Provide the (X, Y) coordinate of the cell's center where the given text is located.  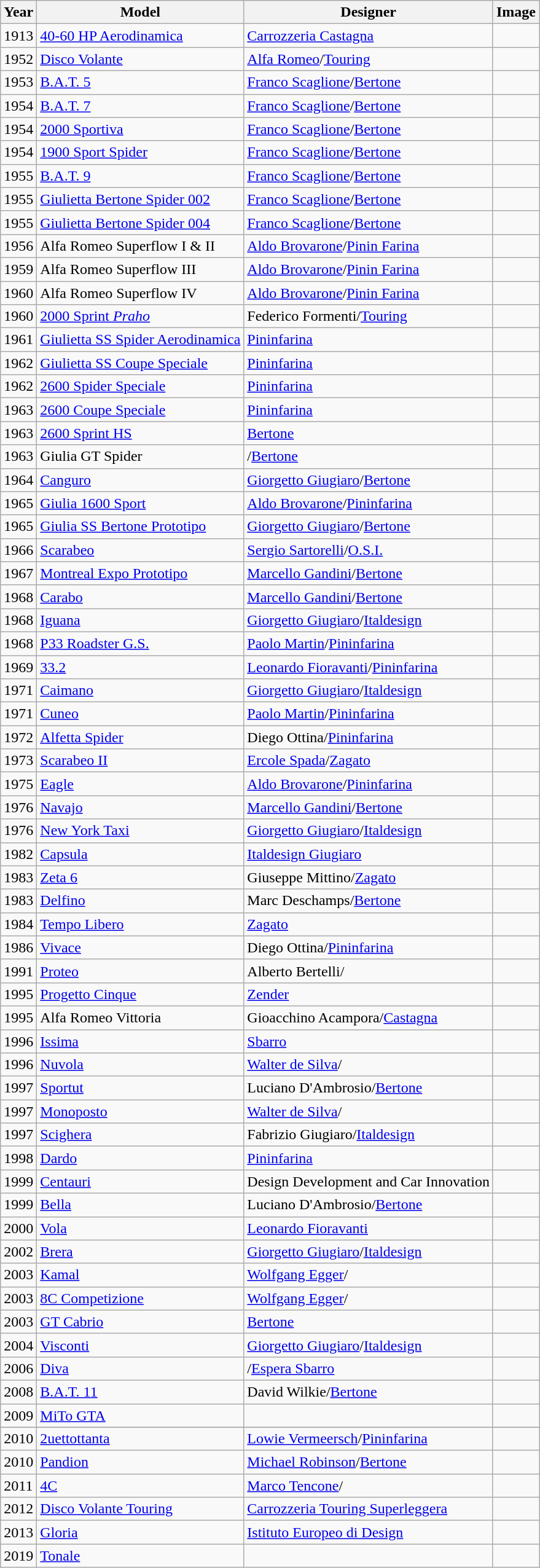
GT Cabrio (140, 1322)
33.2 (140, 667)
Sbarro (369, 1041)
2uettottanta (140, 1439)
Giulietta SS Spider Aerodinamica (140, 340)
1966 (18, 550)
Giulia SS Bertone Prototipo (140, 527)
2013 (18, 1532)
1961 (18, 340)
Carabo (140, 597)
Eagle (140, 784)
MiTo GTA (140, 1415)
1969 (18, 667)
Scarabeo II (140, 761)
Visconti (140, 1345)
Caimano (140, 691)
Canguro (140, 480)
1991 (18, 971)
Istituto Europeo di Design (369, 1532)
Disco Volante (140, 59)
1967 (18, 573)
Progetto Cinque (140, 994)
Carrozzeria Castagna (369, 36)
Tonale (140, 1556)
Monoposto (140, 1111)
1998 (18, 1158)
Cuneo (140, 714)
Michael Robinson/Bertone (369, 1462)
1975 (18, 784)
/Espera Sbarro (369, 1368)
1913 (18, 36)
Carrozzeria Touring Superleggera (369, 1509)
2600 Spider Speciale (140, 386)
2000 Sprint Praho (140, 316)
Alfa Romeo Vittoria (140, 1017)
Image (516, 12)
Italdesign Giugiaro (369, 854)
1953 (18, 82)
Scighera (140, 1135)
Gloria (140, 1532)
2006 (18, 1368)
Montreal Expo Prototipo (140, 573)
Disco Volante Touring (140, 1509)
Federico Formenti/Touring (369, 316)
Giulietta Bertone Spider 002 (140, 199)
Zeta 6 (140, 877)
Alfa Romeo Superflow IV (140, 293)
1900 Sport Spider (140, 152)
Issima (140, 1041)
2000 Sportiva (140, 129)
Giulia 1600 Sport (140, 503)
2019 (18, 1556)
Zagato (369, 924)
Proteo (140, 971)
Giulietta SS Coupe Speciale (140, 363)
Alfetta Spider (140, 737)
Alfa Romeo Superflow I & II (140, 246)
2600 Sprint HS (140, 433)
1972 (18, 737)
2012 (18, 1509)
B.A.T. 7 (140, 106)
4C (140, 1486)
1973 (18, 761)
/Bertone (369, 457)
40-60 HP Aerodinamica (140, 36)
Kamal (140, 1275)
1982 (18, 854)
2004 (18, 1345)
Year (18, 12)
Ercole Spada/Zagato (369, 761)
Delfino (140, 901)
1952 (18, 59)
1984 (18, 924)
Marc Deschamps/Bertone (369, 901)
2008 (18, 1392)
Tempo Libero (140, 924)
2011 (18, 1486)
Leonardo Fioravanti (369, 1228)
2600 Coupe Speciale (140, 410)
Design Development and Car Innovation (369, 1182)
1964 (18, 480)
Dardo (140, 1158)
Brera (140, 1252)
2009 (18, 1415)
David Wilkie/Bertone (369, 1392)
Navajo (140, 807)
2002 (18, 1252)
Iguana (140, 620)
Gioacchino Acampora/Castagna (369, 1017)
Vivace (140, 947)
Giuseppe Mittino/Zagato (369, 877)
B.A.T. 9 (140, 176)
New York Taxi (140, 831)
Sergio Sartorelli/O.S.I. (369, 550)
B.A.T. 11 (140, 1392)
Leonardo Fioravanti/Pininfarina (369, 667)
Sportut (140, 1088)
Alberto Bertelli/ (369, 971)
Lowie Vermeersch/Pininfarina (369, 1439)
Giulia GT Spider (140, 457)
8C Competizione (140, 1298)
2000 (18, 1228)
Zender (369, 994)
Model (140, 12)
Scarabeo (140, 550)
Fabrizio Giugiaro/Italdesign (369, 1135)
1986 (18, 947)
Centauri (140, 1182)
Nuvola (140, 1065)
B.A.T. 5 (140, 82)
1956 (18, 246)
Vola (140, 1228)
Pandion (140, 1462)
Giulietta Bertone Spider 004 (140, 222)
Alfa Romeo/Touring (369, 59)
Capsula (140, 854)
Bella (140, 1205)
Alfa Romeo Superflow III (140, 269)
Diva (140, 1368)
1959 (18, 269)
Designer (369, 12)
P33 Roadster G.S. (140, 643)
Marco Tencone/ (369, 1486)
